Provide the (X, Y) coordinate of the cell's center where the given text is located.  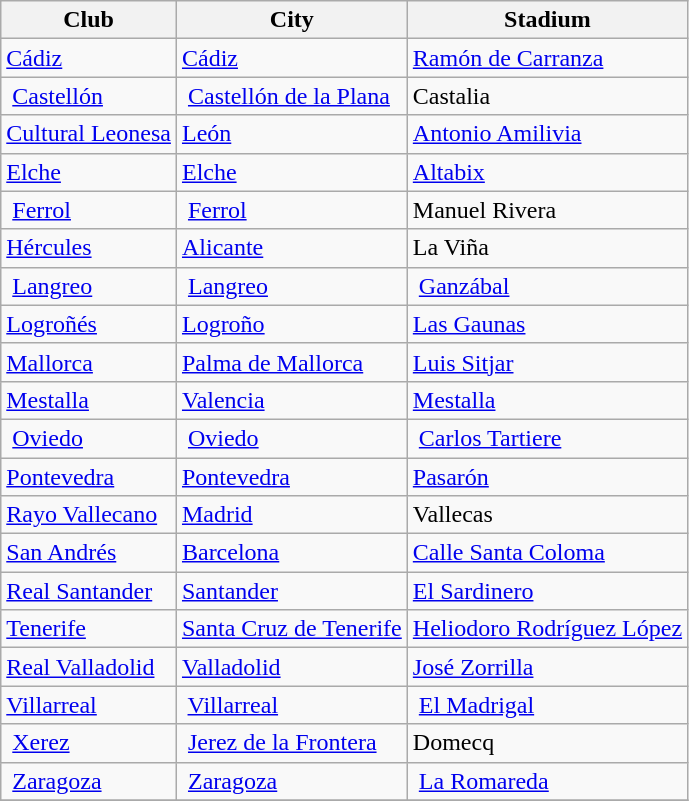
Alicante (292, 248)
Logroño (292, 324)
Valladolid (292, 667)
Real Santander (89, 591)
Tenerife (89, 629)
Rayo Vallecano (89, 515)
Luis Sitjar (547, 362)
Castellón de la Plana (292, 96)
Cultural Leonesa (89, 134)
Madrid (292, 515)
La Viña (547, 248)
Carlos Tartiere (547, 438)
Castalia (547, 96)
Calle Santa Coloma (547, 553)
Domecq (547, 743)
León (292, 134)
Xerez (89, 743)
Palma de Mallorca (292, 362)
Club (89, 20)
Santa Cruz de Tenerife (292, 629)
Antonio Amilivia (547, 134)
La Romareda (547, 781)
Stadium (547, 20)
Jerez de la Frontera (292, 743)
Pasarón (547, 477)
Barcelona (292, 553)
José Zorrilla (547, 667)
Real Valladolid (89, 667)
City (292, 20)
Castellón (89, 96)
El Sardinero (547, 591)
San Andrés (89, 553)
Mallorca (89, 362)
Santander (292, 591)
Manuel Rivera (547, 210)
Heliodoro Rodríguez López (547, 629)
El Madrigal (547, 705)
Hércules (89, 248)
Vallecas (547, 515)
Las Gaunas (547, 324)
Ganzábal (547, 286)
Valencia (292, 400)
Logroñés (89, 324)
Ramón de Carranza (547, 58)
Altabix (547, 172)
